Scan for the cell matching the given text and deliver its [x, y] coordinate at center. 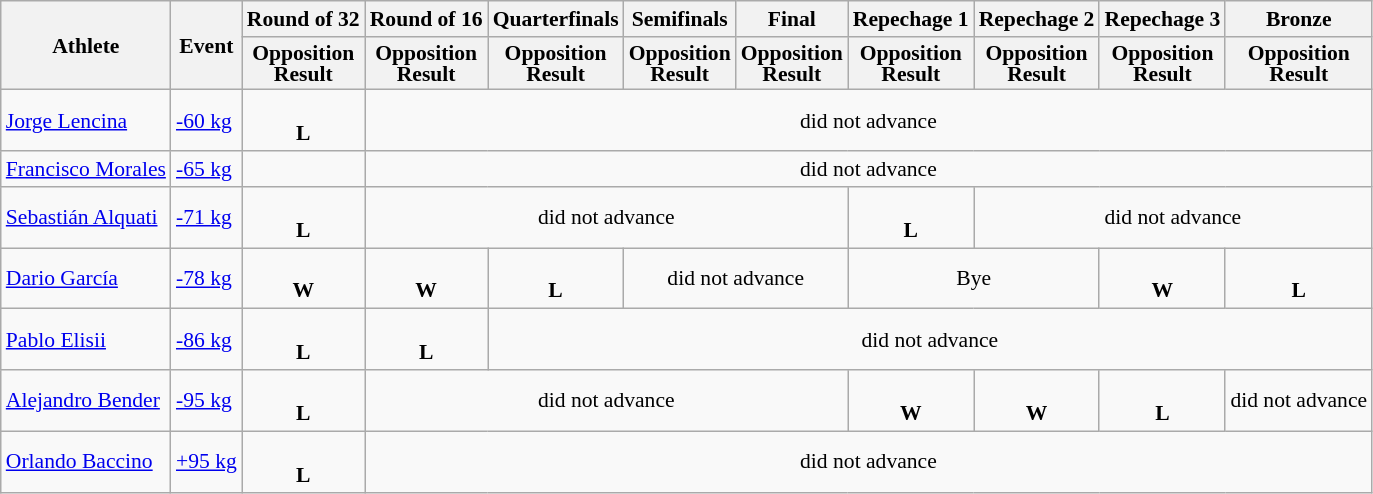
Event [206, 46]
-78 kg [206, 278]
-86 kg [206, 340]
Alejandro Bender [86, 400]
-65 kg [206, 169]
Orlando Baccino [86, 462]
Semifinals [680, 19]
Round of 16 [426, 19]
Quarterfinals [556, 19]
+95 kg [206, 462]
Round of 32 [304, 19]
-60 kg [206, 120]
-95 kg [206, 400]
Final [792, 19]
-71 kg [206, 218]
Repechage 2 [1037, 19]
Sebastián Alquati [86, 218]
Repechage 3 [1162, 19]
Athlete [86, 46]
Jorge Lencina [86, 120]
Bronze [1298, 19]
Bye [974, 278]
Francisco Morales [86, 169]
Pablo Elisii [86, 340]
Dario García [86, 278]
Repechage 1 [911, 19]
